Locate the cell with the specified text and output its [X, Y] center coordinate. 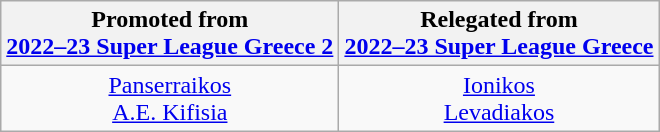
PanserraikosA.E. Kifisia [170, 98]
IonikosLevadiakos [499, 98]
Relegated from2022–23 Super League Greece [499, 34]
Promoted from2022–23 Super League Greece 2 [170, 34]
